Output the [x, y] coordinate of the center of the cell containing the given text.  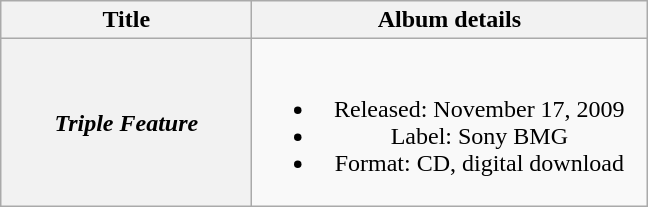
Title [126, 20]
Released: November 17, 2009Label: Sony BMGFormat: CD, digital download [450, 122]
Triple Feature [126, 122]
Album details [450, 20]
